Find where the given text appears and provide that cell's center as [X, Y] coordinate. 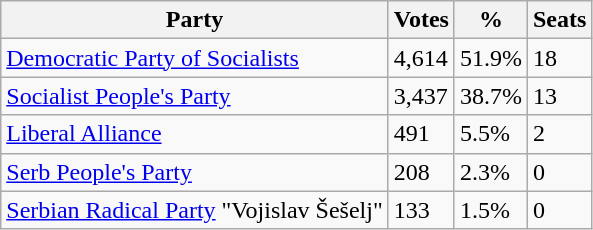
491 [421, 134]
% [490, 20]
Socialist People's Party [194, 96]
208 [421, 172]
Liberal Alliance [194, 134]
Serbian Radical Party "Vojislav Šešelj" [194, 210]
2.3% [490, 172]
38.7% [490, 96]
133 [421, 210]
Serb People's Party [194, 172]
51.9% [490, 58]
Seats [559, 20]
18 [559, 58]
Party [194, 20]
1.5% [490, 210]
2 [559, 134]
4,614 [421, 58]
5.5% [490, 134]
3,437 [421, 96]
13 [559, 96]
Votes [421, 20]
Democratic Party of Socialists [194, 58]
